From the cell containing the given text, extract its center point as [x, y] coordinate. 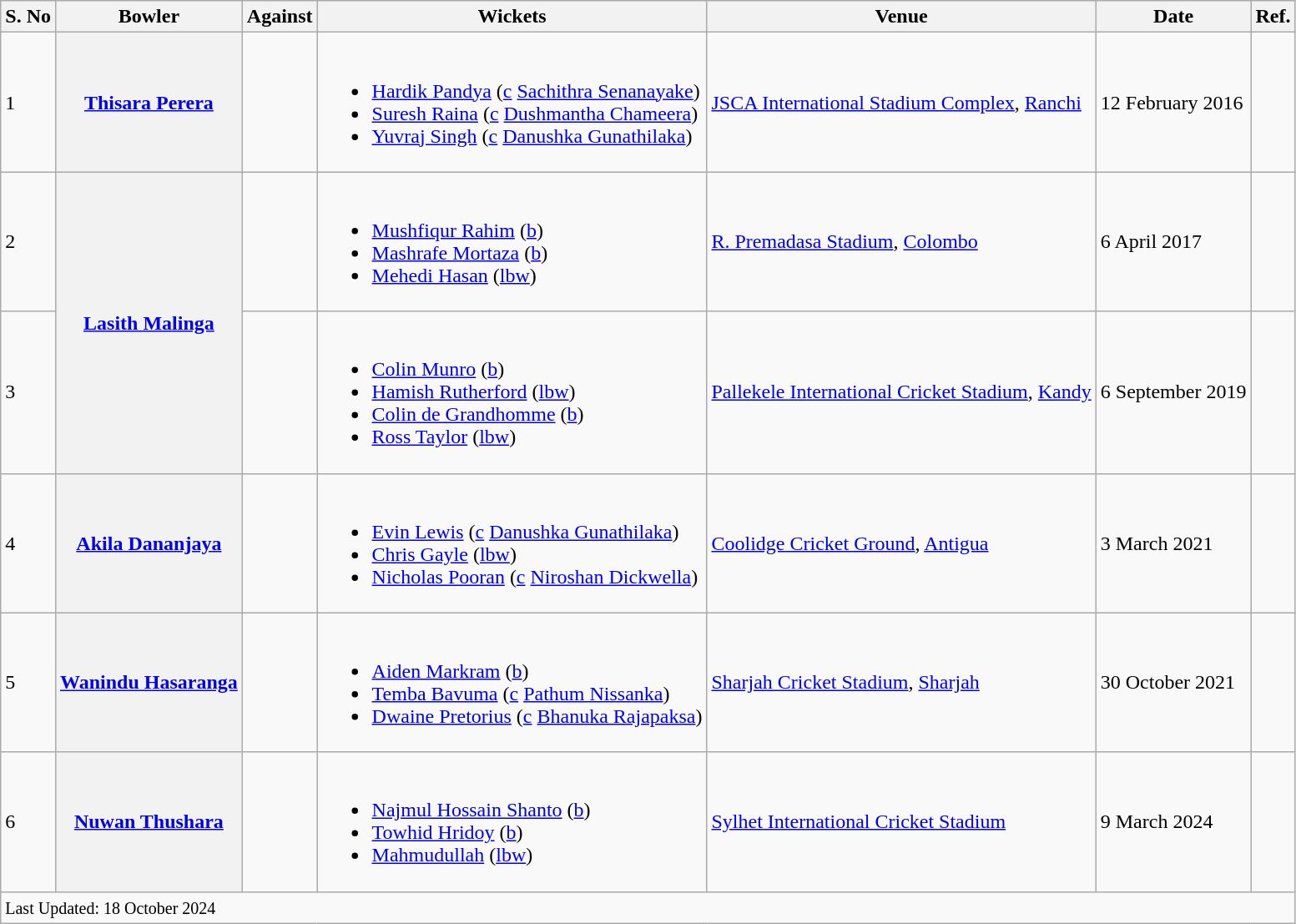
Bowler [149, 17]
3 March 2021 [1173, 543]
JSCA International Stadium Complex, Ranchi [901, 102]
Colin Munro (b)Hamish Rutherford (lbw)Colin de Grandhomme (b)Ross Taylor (lbw) [512, 392]
Aiden Markram (b)Temba Bavuma (c Pathum Nissanka)Dwaine Pretorius (c Bhanuka Rajapaksa) [512, 683]
Nuwan Thushara [149, 821]
Venue [901, 17]
2 [28, 242]
Lasith Malinga [149, 322]
Date [1173, 17]
Pallekele International Cricket Stadium, Kandy [901, 392]
6 [28, 821]
Thisara Perera [149, 102]
Najmul Hossain Shanto (b)Towhid Hridoy (b)Mahmudullah (lbw) [512, 821]
Sylhet International Cricket Stadium [901, 821]
Wanindu Hasaranga [149, 683]
Ref. [1273, 17]
Wickets [512, 17]
S. No [28, 17]
Last Updated: 18 October 2024 [648, 907]
4 [28, 543]
9 March 2024 [1173, 821]
5 [28, 683]
Sharjah Cricket Stadium, Sharjah [901, 683]
3 [28, 392]
R. Premadasa Stadium, Colombo [901, 242]
30 October 2021 [1173, 683]
Evin Lewis (c Danushka Gunathilaka)Chris Gayle (lbw)Nicholas Pooran (c Niroshan Dickwella) [512, 543]
Mushfiqur Rahim (b)Mashrafe Mortaza (b)Mehedi Hasan (lbw) [512, 242]
12 February 2016 [1173, 102]
Against [280, 17]
6 September 2019 [1173, 392]
Akila Dananjaya [149, 543]
1 [28, 102]
Hardik Pandya (c Sachithra Senanayake)Suresh Raina (c Dushmantha Chameera)Yuvraj Singh (c Danushka Gunathilaka) [512, 102]
6 April 2017 [1173, 242]
Coolidge Cricket Ground, Antigua [901, 543]
